Scan for the cell matching the given text and deliver its [x, y] coordinate at center. 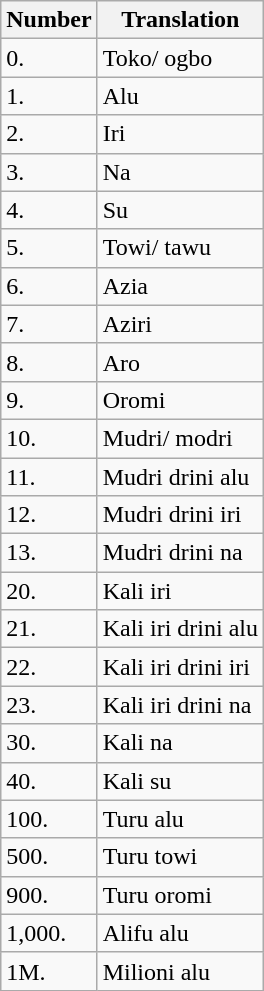
30. [49, 743]
0. [49, 58]
Mudri drini na [180, 553]
3. [49, 172]
Alu [180, 96]
Towi/ tawu [180, 248]
40. [49, 781]
Oromi [180, 400]
22. [49, 667]
Aziri [180, 324]
Mudri drini alu [180, 477]
100. [49, 819]
Na [180, 172]
Kali iri [180, 591]
900. [49, 895]
9. [49, 400]
7. [49, 324]
Turu towi [180, 857]
21. [49, 629]
10. [49, 438]
8. [49, 362]
Aro [180, 362]
4. [49, 210]
5. [49, 248]
23. [49, 705]
20. [49, 591]
Number [49, 20]
Kali su [180, 781]
Translation [180, 20]
Turu alu [180, 819]
Alifu alu [180, 933]
Mudri/ modri [180, 438]
Iri [180, 134]
Kali iri drini iri [180, 667]
Su [180, 210]
Mudri drini iri [180, 515]
Kali na [180, 743]
13. [49, 553]
2. [49, 134]
Kali iri drini alu [180, 629]
1. [49, 96]
1,000. [49, 933]
Milioni alu [180, 971]
11. [49, 477]
Kali iri drini na [180, 705]
12. [49, 515]
Azia [180, 286]
500. [49, 857]
Turu oromi [180, 895]
1M. [49, 971]
Toko/ ogbo [180, 58]
6. [49, 286]
